Return the (X, Y) coordinate for the center point of the cell that contains the specified text.  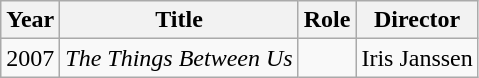
2007 (30, 58)
Title (179, 20)
Year (30, 20)
Role (327, 20)
Director (417, 20)
Iris Janssen (417, 58)
The Things Between Us (179, 58)
